Provide the [X, Y] coordinate of the cell's center where the given text is located.  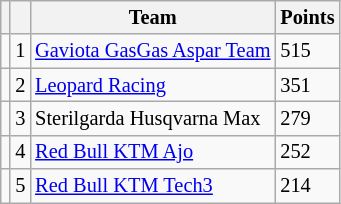
Points [307, 17]
Red Bull KTM Tech3 [152, 186]
Red Bull KTM Ajo [152, 152]
Gaviota GasGas Aspar Team [152, 51]
351 [307, 85]
252 [307, 152]
2 [20, 85]
279 [307, 118]
Team [152, 17]
3 [20, 118]
4 [20, 152]
Sterilgarda Husqvarna Max [152, 118]
5 [20, 186]
515 [307, 51]
1 [20, 51]
214 [307, 186]
Leopard Racing [152, 85]
